Scan for the cell matching the given text and deliver its (X, Y) coordinate at center. 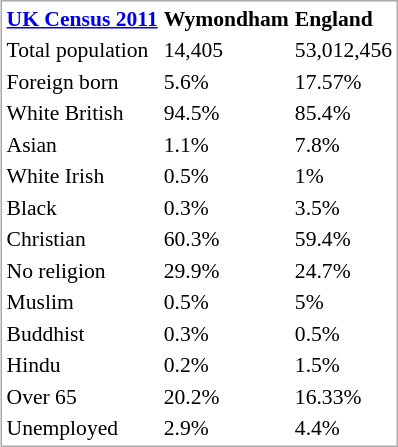
White Irish (82, 176)
Asian (82, 144)
Total population (82, 50)
Black (82, 208)
0.2% (226, 365)
England (343, 18)
UK Census 2011 (82, 18)
20.2% (226, 396)
4.4% (343, 428)
16.33% (343, 396)
Unemployed (82, 428)
14,405 (226, 50)
17.57% (343, 82)
7.8% (343, 144)
Hindu (82, 365)
1.1% (226, 144)
5% (343, 302)
24.7% (343, 270)
1% (343, 176)
No religion (82, 270)
White British (82, 113)
Over 65 (82, 396)
5.6% (226, 82)
3.5% (343, 208)
Christian (82, 239)
Muslim (82, 302)
53,012,456 (343, 50)
Wymondham (226, 18)
29.9% (226, 270)
Buddhist (82, 334)
94.5% (226, 113)
85.4% (343, 113)
2.9% (226, 428)
60.3% (226, 239)
1.5% (343, 365)
Foreign born (82, 82)
59.4% (343, 239)
